Locate the cell with the specified text and output its [x, y] center coordinate. 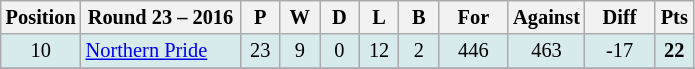
B [419, 17]
Round 23 – 2016 [161, 17]
Position [41, 17]
D [340, 17]
9 [300, 51]
L [379, 17]
446 [474, 51]
23 [260, 51]
22 [674, 51]
Against [546, 17]
2 [419, 51]
P [260, 17]
Diff [620, 17]
For [474, 17]
463 [546, 51]
W [300, 17]
Northern Pride [161, 51]
10 [41, 51]
12 [379, 51]
0 [340, 51]
Pts [674, 17]
-17 [620, 51]
